Capture the cell that displays the provided text and extract its (X, Y) central coordinate. 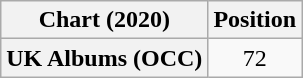
Position (255, 20)
Chart (2020) (104, 20)
UK Albums (OCC) (104, 58)
72 (255, 58)
